Extract the (X, Y) coordinate from the center of the cell holding the provided text.  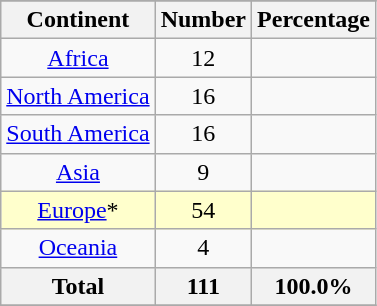
South America (78, 134)
54 (203, 210)
Total (78, 286)
Oceania (78, 248)
12 (203, 58)
Percentage (314, 20)
Europe* (78, 210)
4 (203, 248)
9 (203, 172)
North America (78, 96)
Continent (78, 20)
Number (203, 20)
Africa (78, 58)
Asia (78, 172)
100.0% (314, 286)
111 (203, 286)
